Capture the cell that displays the provided text and extract its (x, y) central coordinate. 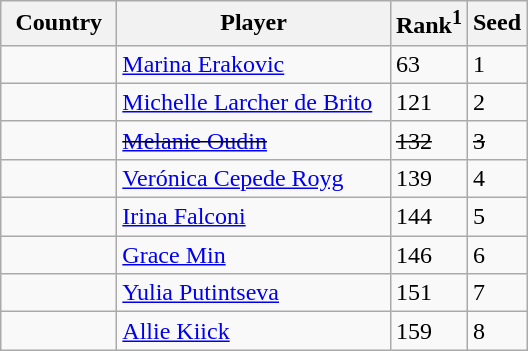
6 (496, 255)
Verónica Cepede Royg (254, 178)
Marina Erakovic (254, 64)
Seed (496, 24)
2 (496, 102)
144 (428, 217)
Michelle Larcher de Brito (254, 102)
8 (496, 331)
Allie Kiick (254, 331)
151 (428, 293)
63 (428, 64)
Country (59, 24)
Yulia Putintseva (254, 293)
4 (496, 178)
3 (496, 140)
139 (428, 178)
132 (428, 140)
Melanie Oudin (254, 140)
159 (428, 331)
Grace Min (254, 255)
Player (254, 24)
Irina Falconi (254, 217)
5 (496, 217)
Rank1 (428, 24)
7 (496, 293)
1 (496, 64)
121 (428, 102)
146 (428, 255)
